From the cell containing the given text, extract its center point as [x, y] coordinate. 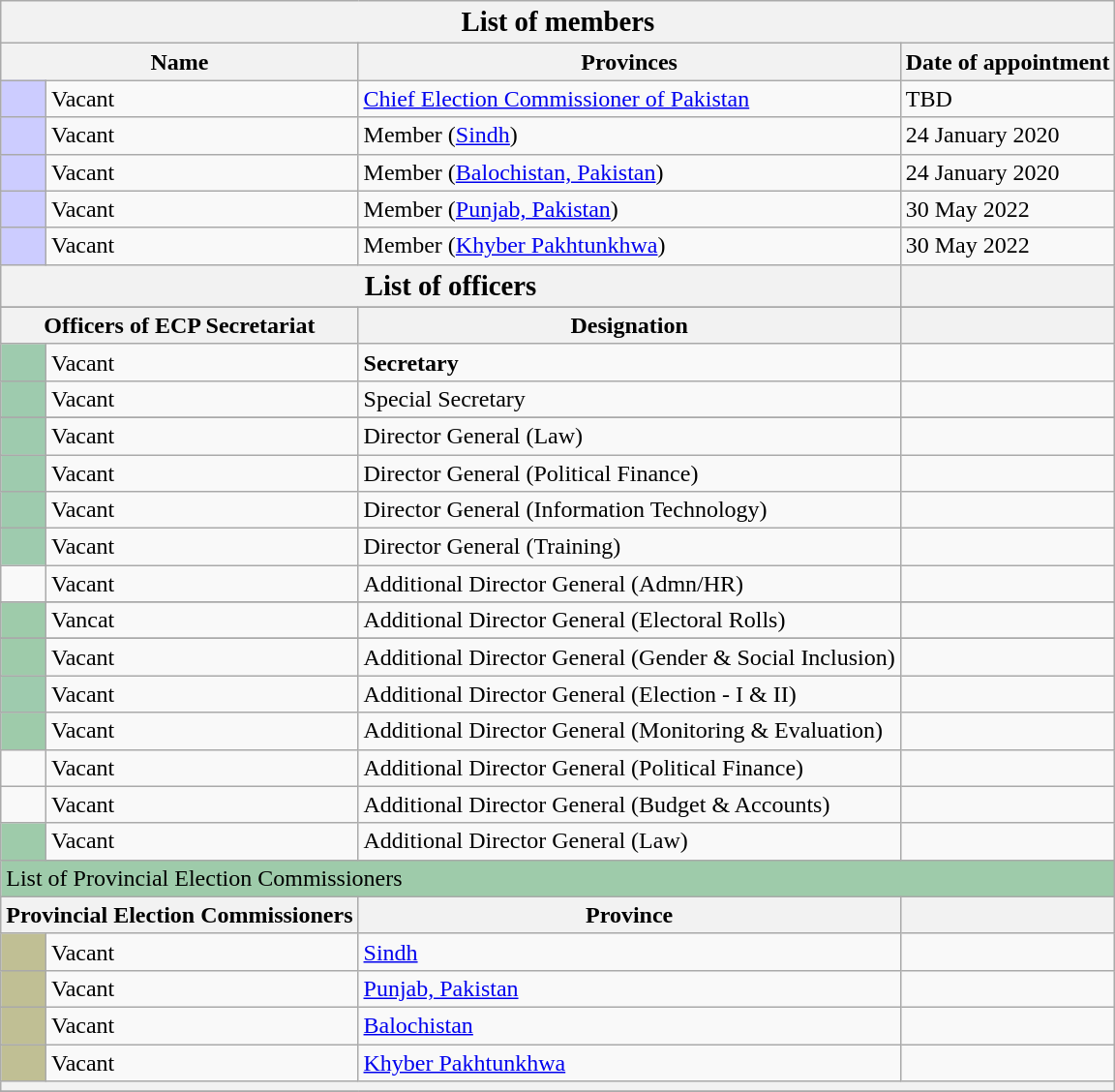
Special Secretary [629, 399]
Vancat [201, 621]
Provinces [629, 62]
Additional Director General (Political Finance) [629, 768]
Provincial Election Commissioners [180, 915]
Secretary [629, 362]
Province [629, 915]
TBD [1008, 99]
Officers of ECP Secretariat [180, 325]
Additional Director General (Election - I & II) [629, 694]
Sindh [629, 952]
Designation [629, 325]
Date of appointment [1008, 62]
Additional Director General (Admn/HR) [629, 584]
Member (Balochistan, Pakistan) [629, 172]
Director General (Information Technology) [629, 510]
Additional Director General (Electoral Rolls) [629, 621]
Director General (Law) [629, 436]
Member (Khyber Pakhtunkhwa) [629, 246]
Name [180, 62]
Balochistan [629, 1025]
Khyber Pakhtunkhwa [629, 1062]
Additional Director General (Budget & Accounts) [629, 804]
Additional Director General (Gender & Social Inclusion) [629, 657]
Additional Director General (Law) [629, 841]
Punjab, Pakistan [629, 988]
Additional Director General (Monitoring & Evaluation) [629, 731]
List of members [557, 22]
Chief Election Commissioner of Pakistan [629, 99]
List of officers [451, 286]
Member (Punjab, Pakistan) [629, 209]
List of Provincial Election Commissioners [557, 878]
Director General (Training) [629, 547]
Member (Sindh) [629, 136]
Director General (Political Finance) [629, 473]
